Scan for the cell matching the given text and deliver its [x, y] coordinate at center. 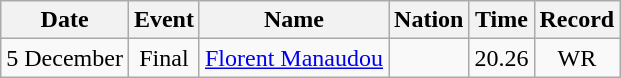
Final [164, 58]
Event [164, 20]
Date [65, 20]
5 December [65, 58]
20.26 [502, 58]
Florent Manaudou [294, 58]
Record [577, 20]
Name [294, 20]
Time [502, 20]
WR [577, 58]
Nation [429, 20]
